Determine the [X, Y] coordinate at the center of the cell enclosing the given text.  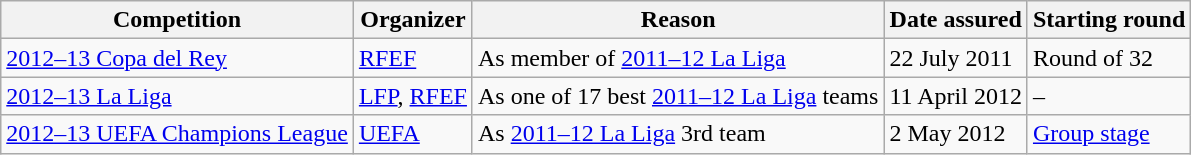
Organizer [412, 20]
– [1108, 96]
As 2011–12 La Liga 3rd team [678, 134]
2012–13 Copa del Rey [178, 58]
As one of 17 best 2011–12 La Liga teams [678, 96]
Starting round [1108, 20]
2012–13 La Liga [178, 96]
Round of 32 [1108, 58]
As member of 2011–12 La Liga [678, 58]
RFEF [412, 58]
2 May 2012 [956, 134]
Competition [178, 20]
2012–13 UEFA Champions League [178, 134]
LFP, RFEF [412, 96]
11 April 2012 [956, 96]
Reason [678, 20]
UEFA [412, 134]
Date assured [956, 20]
Group stage [1108, 134]
22 July 2011 [956, 58]
